Scan for the cell matching the given text and deliver its (x, y) coordinate at center. 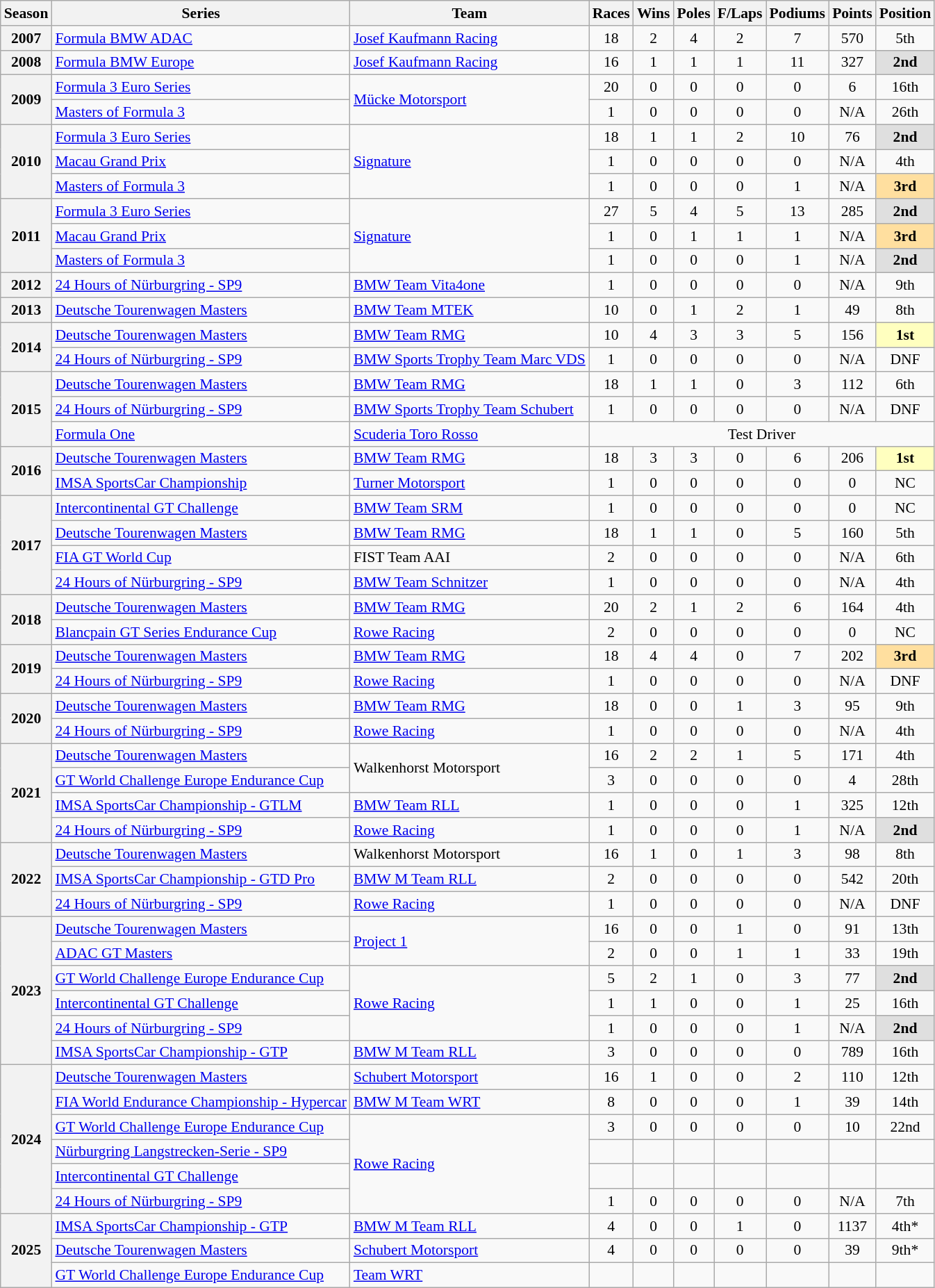
ADAC GT Masters (200, 954)
2025 (26, 1250)
2019 (26, 668)
Test Driver (762, 434)
33 (852, 954)
49 (852, 311)
22nd (905, 1127)
BMW Sports Trophy Team Marc VDS (470, 360)
BMW Sports Trophy Team Schubert (470, 409)
2011 (26, 236)
FIA GT World Cup (200, 558)
20th (905, 880)
2020 (26, 718)
Formula BMW Europe (200, 63)
77 (852, 979)
2016 (26, 471)
14th (905, 1103)
Project 1 (470, 941)
325 (852, 805)
789 (852, 1052)
Points (852, 13)
Wins (654, 13)
BMW Team Schnitzer (470, 583)
26th (905, 113)
FIST Team AAI (470, 558)
2023 (26, 991)
Formula BMW ADAC (200, 38)
2021 (26, 793)
Podiums (797, 13)
13 (797, 211)
570 (852, 38)
28th (905, 781)
13th (905, 929)
IMSA SportsCar Championship - GTLM (200, 805)
2008 (26, 63)
112 (852, 385)
25 (852, 1003)
Team (470, 13)
542 (852, 880)
F/Laps (740, 13)
Nürburgring Langstrecken-Serie - SP9 (200, 1152)
FIA World Endurance Championship - Hypercar (200, 1103)
206 (852, 459)
BMW Team RLL (470, 805)
76 (852, 137)
2014 (26, 347)
BMW M Team WRT (470, 1103)
2018 (26, 620)
9th* (905, 1250)
110 (852, 1078)
19th (905, 954)
2009 (26, 100)
Races (611, 13)
IMSA SportsCar Championship (200, 484)
2010 (26, 161)
285 (852, 211)
Scuderia Toro Rosso (470, 434)
27 (611, 211)
BMW Team MTEK (470, 311)
1137 (852, 1226)
4th* (905, 1226)
Mücke Motorsport (470, 100)
Formula One (200, 434)
BMW Team Vita4one (470, 286)
2013 (26, 311)
2015 (26, 410)
327 (852, 63)
164 (852, 607)
Poles (694, 13)
7th (905, 1201)
Position (905, 13)
2012 (26, 286)
Season (26, 13)
11 (797, 63)
156 (852, 335)
BMW Team SRM (470, 509)
Blancpain GT Series Endurance Cup (200, 632)
8 (611, 1103)
2022 (26, 880)
160 (852, 533)
2017 (26, 545)
171 (852, 756)
IMSA SportsCar Championship - GTD Pro (200, 880)
Team WRT (470, 1275)
2024 (26, 1139)
202 (852, 657)
95 (852, 707)
Series (200, 13)
91 (852, 929)
2007 (26, 38)
Turner Motorsport (470, 484)
98 (852, 854)
